Return the (x, y) coordinate for the center point of the cell that contains the specified text.  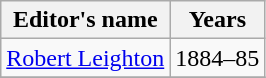
Editor's name (86, 20)
Years (218, 20)
Robert Leighton (86, 58)
1884–85 (218, 58)
